Search for the cell housing the specified text and yield its (x, y) center coordinate. 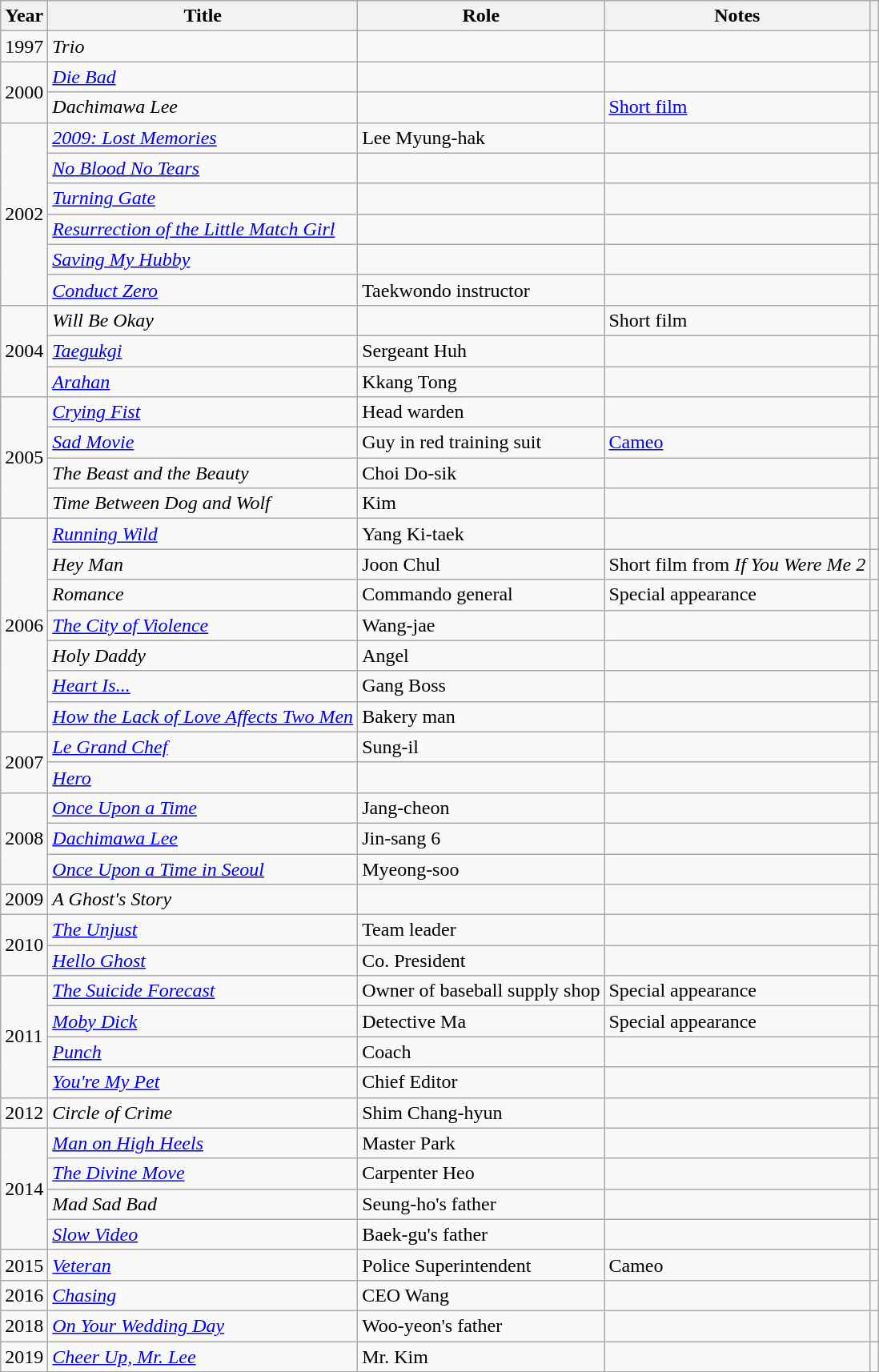
Arahan (203, 382)
Coach (481, 1052)
Detective Ma (481, 1021)
Chasing (203, 1295)
Crying Fist (203, 412)
Sergeant Huh (481, 351)
Die Bad (203, 77)
Once Upon a Time in Seoul (203, 869)
Woo-yeon's father (481, 1326)
Kkang Tong (481, 382)
2008 (24, 838)
Once Upon a Time (203, 808)
Notes (737, 16)
Title (203, 16)
Seung-ho's father (481, 1204)
Master Park (481, 1143)
2007 (24, 762)
2018 (24, 1326)
Carpenter Heo (481, 1173)
Jang-cheon (481, 808)
2005 (24, 458)
Jin-sang 6 (481, 838)
Heart Is... (203, 686)
Turning Gate (203, 199)
Punch (203, 1052)
Joon Chul (481, 564)
Running Wild (203, 534)
2011 (24, 1037)
Moby Dick (203, 1021)
Hey Man (203, 564)
Chief Editor (481, 1082)
The Beast and the Beauty (203, 473)
Slow Video (203, 1234)
Will Be Okay (203, 320)
Role (481, 16)
Time Between Dog and Wolf (203, 503)
Year (24, 16)
Owner of baseball supply shop (481, 991)
No Blood No Tears (203, 168)
Resurrection of the Little Match Girl (203, 229)
On Your Wedding Day (203, 1326)
Sung-il (481, 747)
Circle of Crime (203, 1113)
Co. President (481, 961)
Trio (203, 46)
2006 (24, 625)
2015 (24, 1265)
2009: Lost Memories (203, 138)
Taekwondo instructor (481, 290)
Lee Myung-hak (481, 138)
Shim Chang-hyun (481, 1113)
2016 (24, 1295)
The Divine Move (203, 1173)
Romance (203, 595)
Yang Ki-taek (481, 534)
2002 (24, 214)
2000 (24, 92)
Holy Daddy (203, 656)
2014 (24, 1189)
Bakery man (481, 716)
Baek-gu's father (481, 1234)
Mr. Kim (481, 1357)
Mad Sad Bad (203, 1204)
Angel (481, 656)
Team leader (481, 930)
CEO Wang (481, 1295)
Kim (481, 503)
Head warden (481, 412)
2010 (24, 945)
2012 (24, 1113)
Hello Ghost (203, 961)
Gang Boss (481, 686)
2019 (24, 1357)
Choi Do-sik (481, 473)
1997 (24, 46)
A Ghost's Story (203, 900)
The Suicide Forecast (203, 991)
Le Grand Chef (203, 747)
Sad Movie (203, 443)
Wang-jae (481, 625)
Myeong-soo (481, 869)
Taegukgi (203, 351)
The Unjust (203, 930)
Conduct Zero (203, 290)
Cheer Up, Mr. Lee (203, 1357)
Short film from If You Were Me 2 (737, 564)
Hero (203, 777)
Guy in red training suit (481, 443)
The City of Violence (203, 625)
Commando general (481, 595)
2009 (24, 900)
You're My Pet (203, 1082)
2004 (24, 351)
Veteran (203, 1265)
Saving My Hubby (203, 259)
How the Lack of Love Affects Two Men (203, 716)
Police Superintendent (481, 1265)
Man on High Heels (203, 1143)
